Determine the [X, Y] coordinate at the center of the cell enclosing the given text.  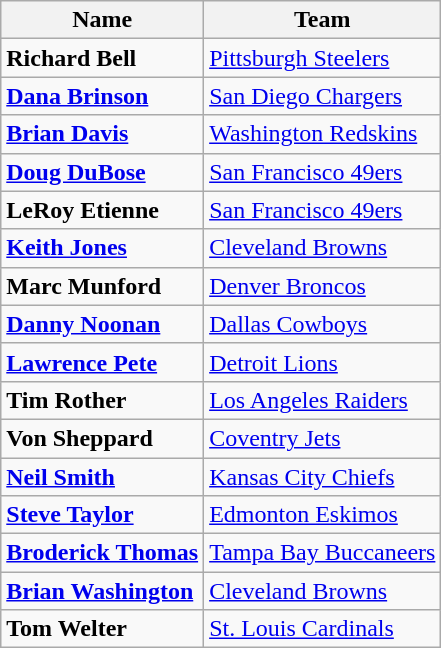
Team [322, 20]
Richard Bell [102, 58]
Name [102, 20]
Tampa Bay Buccaneers [322, 553]
Brian Washington [102, 591]
Washington Redskins [322, 134]
St. Louis Cardinals [322, 629]
Tom Welter [102, 629]
Keith Jones [102, 248]
Kansas City Chiefs [322, 477]
Coventry Jets [322, 438]
LeRoy Etienne [102, 210]
San Diego Chargers [322, 96]
Danny Noonan [102, 324]
Pittsburgh Steelers [322, 58]
Lawrence Pete [102, 362]
Steve Taylor [102, 515]
Doug DuBose [102, 172]
Dallas Cowboys [322, 324]
Broderick Thomas [102, 553]
Denver Broncos [322, 286]
Neil Smith [102, 477]
Brian Davis [102, 134]
Los Angeles Raiders [322, 400]
Tim Rother [102, 400]
Detroit Lions [322, 362]
Edmonton Eskimos [322, 515]
Marc Munford [102, 286]
Dana Brinson [102, 96]
Von Sheppard [102, 438]
